Extract the [x, y] coordinate from the center of the cell holding the provided text.  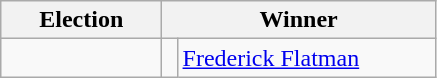
Frederick Flatman [306, 58]
Winner [299, 20]
Election [82, 20]
